Find where the given text appears and provide that cell's center as (x, y) coordinate. 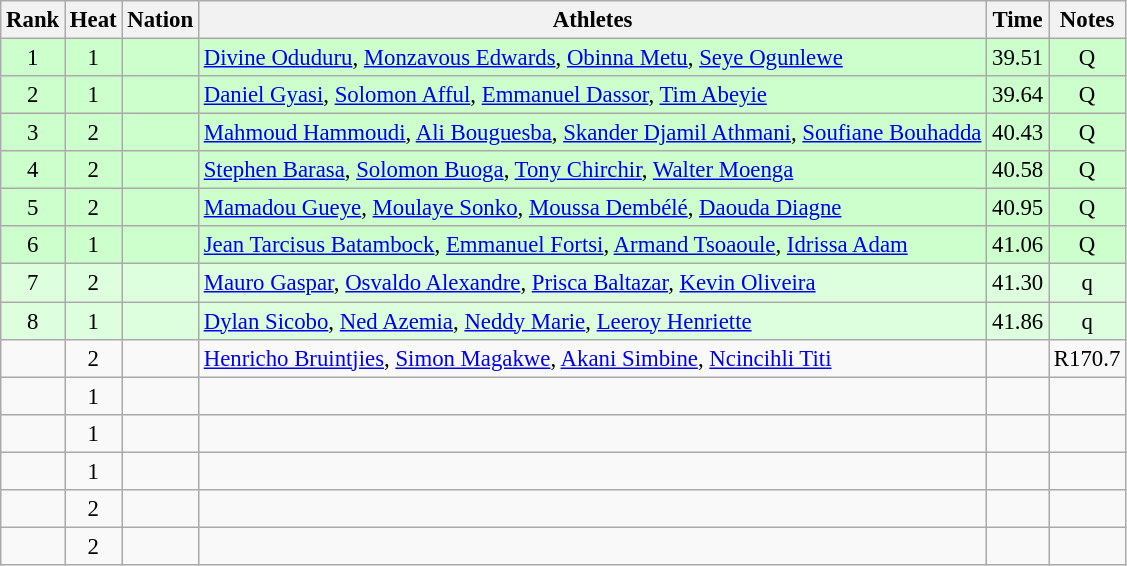
Dylan Sicobo, Ned Azemia, Neddy Marie, Leeroy Henriette (592, 321)
7 (33, 283)
Time (1018, 20)
Jean Tarcisus Batambock, Emmanuel Fortsi, Armand Tsoaoule, Idrissa Adam (592, 245)
Mamadou Gueye, Moulaye Sonko, Moussa Dembélé, Daouda Diagne (592, 208)
Mahmoud Hammoudi, Ali Bouguesba, Skander Djamil Athmani, Soufiane Bouhadda (592, 133)
Notes (1088, 20)
41.06 (1018, 245)
39.64 (1018, 95)
Henricho Bruintjies, Simon Magakwe, Akani Simbine, Ncincihli Titi (592, 358)
Mauro Gaspar, Osvaldo Alexandre, Prisca Baltazar, Kevin Oliveira (592, 283)
Athletes (592, 20)
39.51 (1018, 58)
41.86 (1018, 321)
Stephen Barasa, Solomon Buoga, Tony Chirchir, Walter Moenga (592, 170)
Divine Oduduru, Monzavous Edwards, Obinna Metu, Seye Ogunlewe (592, 58)
Rank (33, 20)
4 (33, 170)
8 (33, 321)
40.58 (1018, 170)
41.30 (1018, 283)
40.95 (1018, 208)
Nation (160, 20)
R170.7 (1088, 358)
3 (33, 133)
5 (33, 208)
Heat (94, 20)
Daniel Gyasi, Solomon Afful, Emmanuel Dassor, Tim Abeyie (592, 95)
40.43 (1018, 133)
6 (33, 245)
